Scan for the cell matching the given text and deliver its [X, Y] coordinate at center. 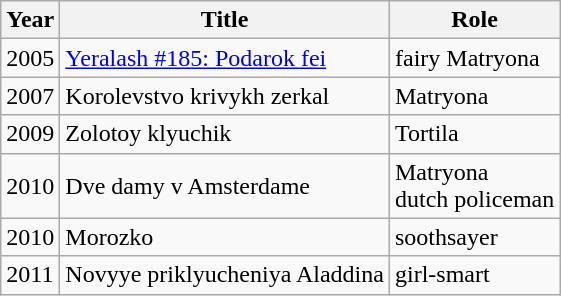
Tortila [474, 134]
Title [225, 20]
Novyye priklyucheniya Aladdina [225, 275]
Dve damy v Amsterdame [225, 186]
Role [474, 20]
soothsayer [474, 237]
girl-smart [474, 275]
2007 [30, 96]
Matryona [474, 96]
2009 [30, 134]
fairy Matryona [474, 58]
Year [30, 20]
2005 [30, 58]
Morozko [225, 237]
Matryonadutch policeman [474, 186]
Korolevstvo krivykh zerkal [225, 96]
Yeralash #185: Podarok fei [225, 58]
2011 [30, 275]
Zolotoy klyuchik [225, 134]
